Locate the cell with the specified text and output its (x, y) center coordinate. 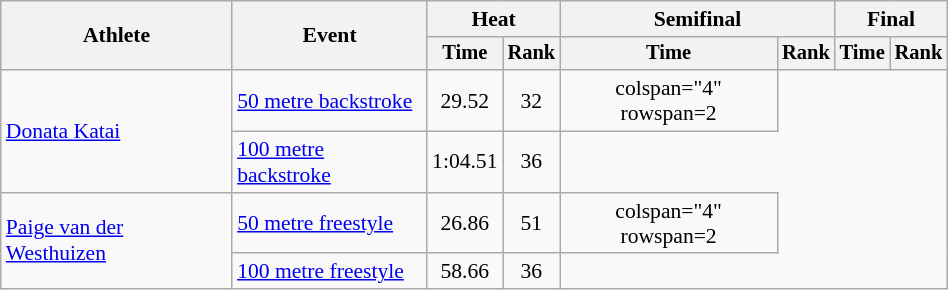
Athlete (116, 36)
50 metre backstroke (330, 100)
29.52 (464, 100)
Paige van der Westhuizen (116, 242)
32 (532, 100)
100 metre freestyle (330, 272)
1:04.51 (464, 162)
51 (532, 224)
58.66 (464, 272)
Semifinal (698, 19)
50 metre freestyle (330, 224)
Final (892, 19)
26.86 (464, 224)
100 metre backstroke (330, 162)
Event (330, 36)
Donata Katai (116, 131)
Heat (494, 19)
